Capture the cell that displays the provided text and extract its [X, Y] central coordinate. 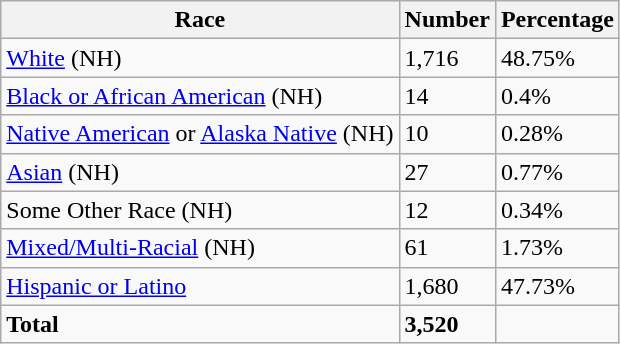
1,716 [447, 58]
Race [200, 20]
61 [447, 248]
10 [447, 134]
0.4% [557, 96]
Total [200, 324]
27 [447, 172]
12 [447, 210]
1.73% [557, 248]
0.77% [557, 172]
Asian (NH) [200, 172]
Mixed/Multi-Racial (NH) [200, 248]
Number [447, 20]
Black or African American (NH) [200, 96]
Some Other Race (NH) [200, 210]
1,680 [447, 286]
47.73% [557, 286]
Percentage [557, 20]
14 [447, 96]
Native American or Alaska Native (NH) [200, 134]
3,520 [447, 324]
0.28% [557, 134]
White (NH) [200, 58]
Hispanic or Latino [200, 286]
0.34% [557, 210]
48.75% [557, 58]
